Find where the given text appears and provide that cell's center as (x, y) coordinate. 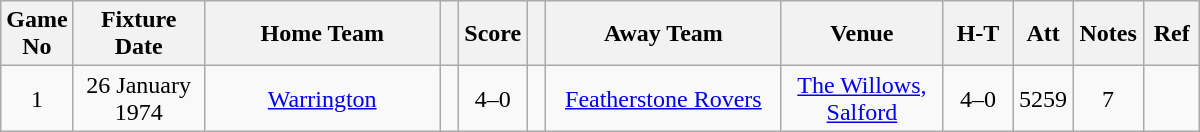
Score (493, 34)
Game No (37, 34)
Notes (1108, 34)
H-T (978, 34)
Featherstone Rovers (663, 98)
Att (1044, 34)
Ref (1172, 34)
Venue (862, 34)
7 (1108, 98)
Away Team (663, 34)
Warrington (322, 98)
Home Team (322, 34)
26 January 1974 (138, 98)
5259 (1044, 98)
The Willows, Salford (862, 98)
1 (37, 98)
Fixture Date (138, 34)
